Output the (X, Y) coordinate of the center of the cell containing the given text.  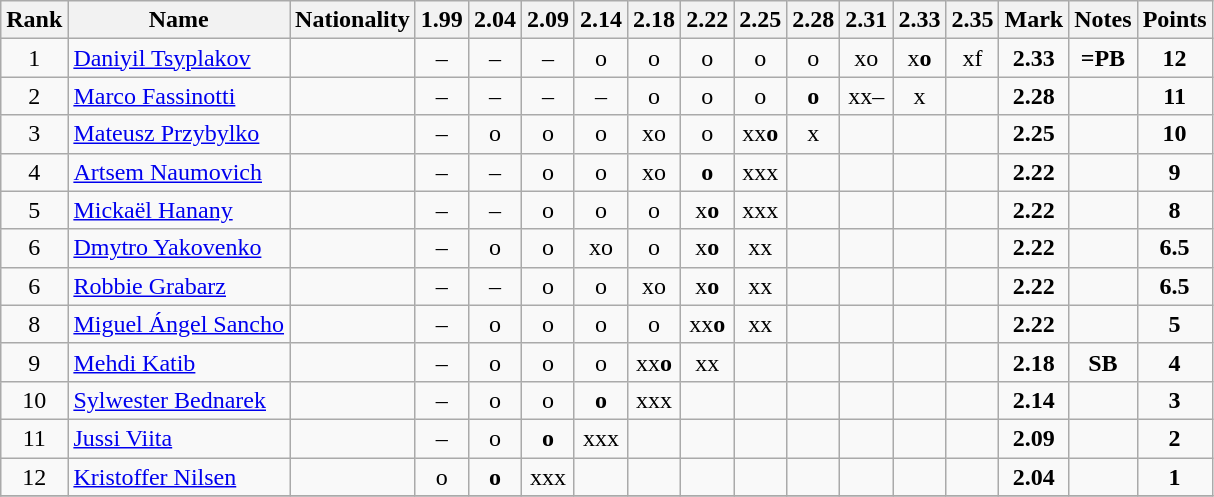
Jussi Viita (179, 438)
Dmytro Yakovenko (179, 248)
Mickaël Hanany (179, 210)
xx– (866, 96)
=PB (1103, 58)
Mateusz Przybylko (179, 134)
Daniyil Tsyplakov (179, 58)
SB (1103, 362)
Marco Fassinotti (179, 96)
1.99 (442, 20)
2.31 (866, 20)
Rank (34, 20)
Nationality (353, 20)
Points (1174, 20)
Sylwester Bednarek (179, 400)
Mehdi Katib (179, 362)
Robbie Grabarz (179, 286)
Mark (1034, 20)
Miguel Ángel Sancho (179, 324)
2.35 (972, 20)
Kristoffer Nilsen (179, 477)
Artsem Naumovich (179, 172)
xf (972, 58)
Name (179, 20)
Notes (1103, 20)
